Pinpoint the cell where the given text exists, returning its (X, Y) midpoint coordinate. 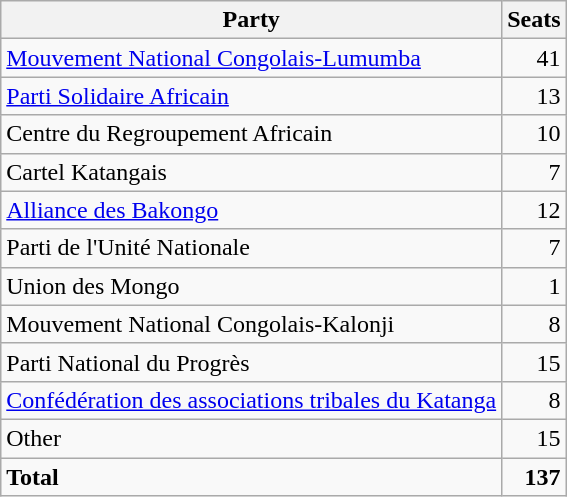
Mouvement National Congolais-Lumumba (252, 58)
41 (534, 58)
137 (534, 477)
Alliance des Bakongo (252, 210)
12 (534, 210)
Party (252, 20)
Confédération des associations tribales du Katanga (252, 400)
Seats (534, 20)
Centre du Regroupement Africain (252, 134)
10 (534, 134)
13 (534, 96)
Total (252, 477)
Other (252, 438)
Mouvement National Congolais-Kalonji (252, 324)
Cartel Katangais (252, 172)
Parti de l'Unité Nationale (252, 248)
1 (534, 286)
Parti National du Progrès (252, 362)
Union des Mongo (252, 286)
Parti Solidaire Africain (252, 96)
